Scan for the cell matching the given text and deliver its [x, y] coordinate at center. 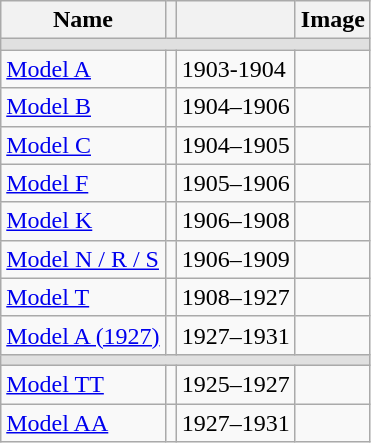
1908–1927 [236, 297]
Name [83, 20]
Model T [83, 297]
Model B [83, 107]
1903-1904 [236, 69]
1925–1927 [236, 384]
Model A (1927) [83, 335]
Model A [83, 69]
Model N / R / S [83, 259]
1906–1909 [236, 259]
Model C [83, 145]
Model K [83, 221]
Model F [83, 183]
1906–1908 [236, 221]
Model AA [83, 423]
Model TT [83, 384]
1905–1906 [236, 183]
Image [332, 20]
1904–1906 [236, 107]
1904–1905 [236, 145]
